Extract the (x, y) coordinate from the center of the cell holding the provided text.  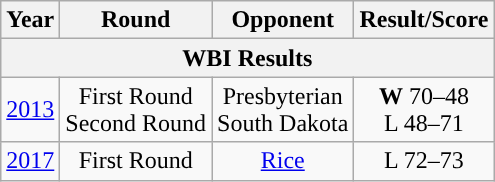
Round (136, 20)
Opponent (283, 20)
First RoundSecond Round (136, 110)
Year (30, 20)
Rice (283, 161)
2013 (30, 110)
First Round (136, 161)
WBI Results (248, 58)
W 70–48L 48–71 (424, 110)
Result/Score (424, 20)
PresbyterianSouth Dakota (283, 110)
L 72–73 (424, 161)
2017 (30, 161)
